Return (x, y) of the center of cell containing provided text 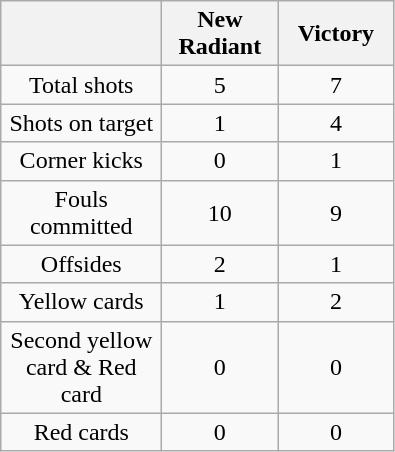
10 (220, 212)
Shots on target (82, 123)
Corner kicks (82, 161)
Victory (336, 34)
5 (220, 85)
7 (336, 85)
Total shots (82, 85)
Yellow cards (82, 302)
Fouls committed (82, 212)
Offsides (82, 264)
Second yellow card & Red card (82, 367)
4 (336, 123)
New Radiant (220, 34)
9 (336, 212)
Red cards (82, 432)
